From the cell containing the given text, extract its center point as (x, y) coordinate. 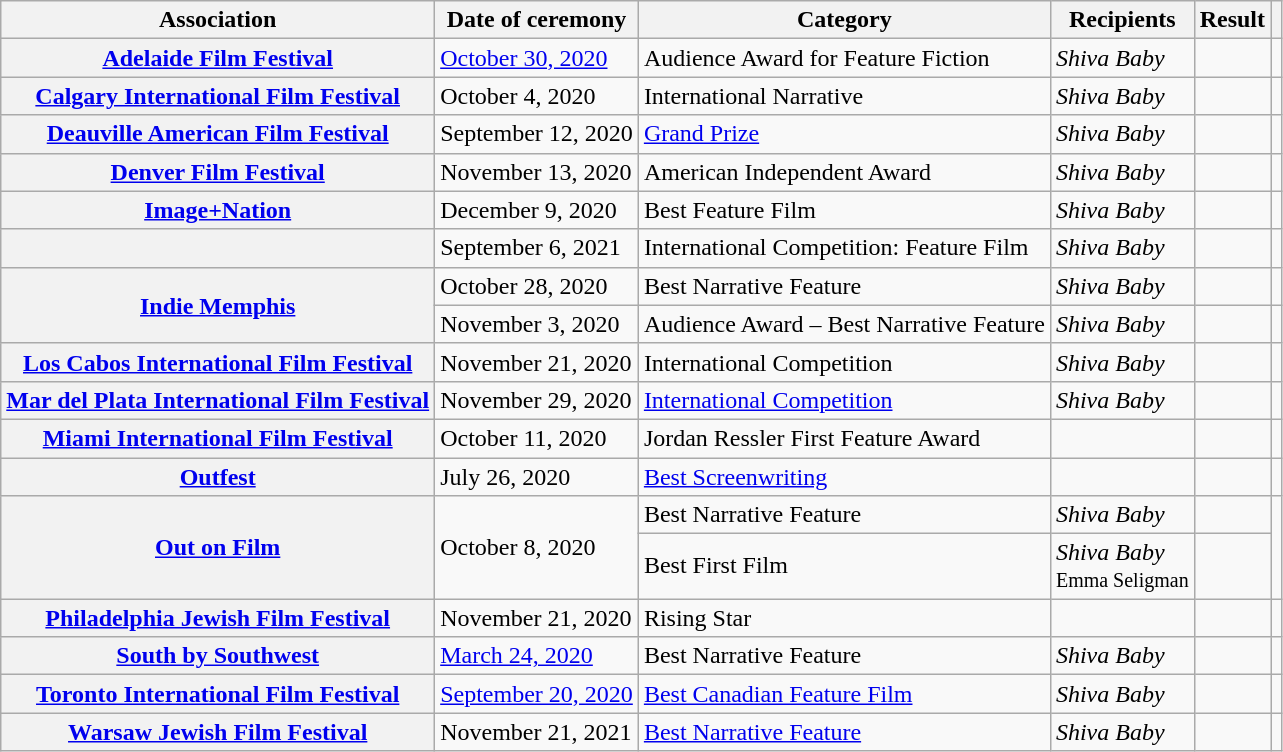
November 13, 2020 (537, 172)
Best Screenwriting (844, 477)
Adelaide Film Festival (218, 58)
Date of ceremony (537, 20)
South by Southwest (218, 656)
November 29, 2020 (537, 400)
Recipients (1122, 20)
Audience Award for Feature Fiction (844, 58)
Outfest (218, 477)
Toronto International Film Festival (218, 694)
Denver Film Festival (218, 172)
Result (1232, 20)
Indie Memphis (218, 305)
Category (844, 20)
October 8, 2020 (537, 548)
March 24, 2020 (537, 656)
Los Cabos International Film Festival (218, 362)
Best Feature Film (844, 210)
October 11, 2020 (537, 438)
Out on Film (218, 548)
September 20, 2020 (537, 694)
September 6, 2021 (537, 248)
October 30, 2020 (537, 58)
October 4, 2020 (537, 96)
November 21, 2021 (537, 732)
American Independent Award (844, 172)
Calgary International Film Festival (218, 96)
July 26, 2020 (537, 477)
Warsaw Jewish Film Festival (218, 732)
Shiva Baby Emma Seligman (1122, 566)
Jordan Ressler First Feature Award (844, 438)
International Narrative (844, 96)
Best Canadian Feature Film (844, 694)
Mar del Plata International Film Festival (218, 400)
International Competition: Feature Film (844, 248)
Best First Film (844, 566)
September 12, 2020 (537, 134)
October 28, 2020 (537, 286)
Deauville American Film Festival (218, 134)
Audience Award – Best Narrative Feature (844, 324)
Image+Nation (218, 210)
Rising Star (844, 618)
November 3, 2020 (537, 324)
Grand Prize (844, 134)
Philadelphia Jewish Film Festival (218, 618)
Miami International Film Festival (218, 438)
December 9, 2020 (537, 210)
Association (218, 20)
